Output the [X, Y] coordinate of the center of the cell containing the given text.  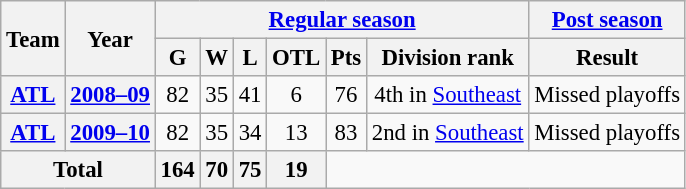
2nd in Southeast [447, 133]
83 [346, 133]
2008–09 [110, 95]
L [250, 58]
G [178, 58]
Pts [346, 58]
Total [78, 170]
Result [607, 58]
Team [33, 38]
34 [250, 133]
6 [296, 95]
75 [250, 170]
Year [110, 38]
Regular season [342, 20]
Division rank [447, 58]
70 [216, 170]
OTL [296, 58]
4th in Southeast [447, 95]
19 [296, 170]
41 [250, 95]
Post season [607, 20]
76 [346, 95]
164 [178, 170]
W [216, 58]
13 [296, 133]
2009–10 [110, 133]
